Provide the [X, Y] coordinate of the cell's center where the given text is located.  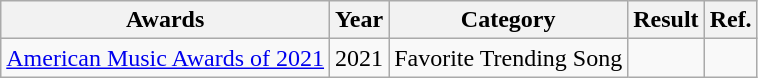
Year [360, 20]
American Music Awards of 2021 [166, 58]
2021 [360, 58]
Favorite Trending Song [508, 58]
Result [666, 20]
Category [508, 20]
Awards [166, 20]
Ref. [730, 20]
